Return [X, Y] of the center of cell containing provided text 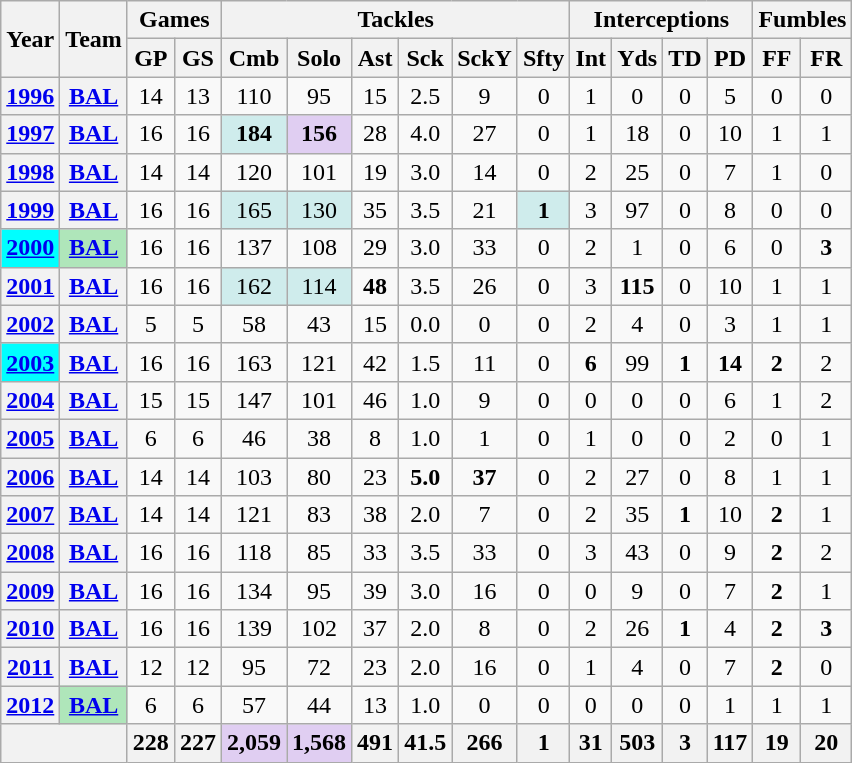
31 [591, 743]
0.0 [426, 324]
97 [638, 210]
Int [591, 58]
162 [254, 286]
2005 [30, 438]
58 [254, 324]
503 [638, 743]
28 [376, 134]
Sck [426, 58]
Ast [376, 58]
2000 [30, 248]
147 [254, 400]
137 [254, 248]
FR [826, 58]
266 [485, 743]
2008 [30, 553]
117 [730, 743]
PD [730, 58]
57 [254, 705]
118 [254, 553]
80 [320, 477]
165 [254, 210]
120 [254, 172]
85 [320, 553]
2011 [30, 667]
1.5 [426, 362]
2006 [30, 477]
Year [30, 39]
2001 [30, 286]
103 [254, 477]
4.0 [426, 134]
1,568 [320, 743]
227 [198, 743]
20 [826, 743]
2010 [30, 629]
156 [320, 134]
110 [254, 96]
2004 [30, 400]
2009 [30, 591]
Yds [638, 58]
GS [198, 58]
SckY [485, 58]
115 [638, 286]
39 [376, 591]
Games [174, 20]
99 [638, 362]
114 [320, 286]
491 [376, 743]
139 [254, 629]
Sfty [543, 58]
GP [150, 58]
11 [485, 362]
163 [254, 362]
184 [254, 134]
2003 [30, 362]
44 [320, 705]
108 [320, 248]
5.0 [426, 477]
18 [638, 134]
83 [320, 515]
72 [320, 667]
Tackles [395, 20]
2002 [30, 324]
TD [685, 58]
29 [376, 248]
41.5 [426, 743]
Team [94, 39]
FF [777, 58]
Solo [320, 58]
Interceptions [662, 20]
2.5 [426, 96]
2,059 [254, 743]
228 [150, 743]
Fumbles [802, 20]
1998 [30, 172]
1996 [30, 96]
21 [485, 210]
2007 [30, 515]
Cmb [254, 58]
134 [254, 591]
48 [376, 286]
25 [638, 172]
42 [376, 362]
102 [320, 629]
1997 [30, 134]
1999 [30, 210]
130 [320, 210]
2012 [30, 705]
